Capture the cell that displays the provided text and extract its [x, y] central coordinate. 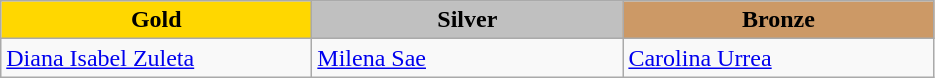
Silver [468, 20]
Bronze [778, 20]
Milena Sae [468, 58]
Diana Isabel Zuleta [156, 58]
Gold [156, 20]
Carolina Urrea [778, 58]
